Pinpoint the cell where the given text exists, returning its (X, Y) midpoint coordinate. 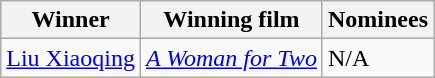
Winner (71, 20)
N/A (378, 58)
Winning film (231, 20)
A Woman for Two (231, 58)
Nominees (378, 20)
Liu Xiaoqing (71, 58)
